Determine the [x, y] coordinate at the center of the cell enclosing the given text.  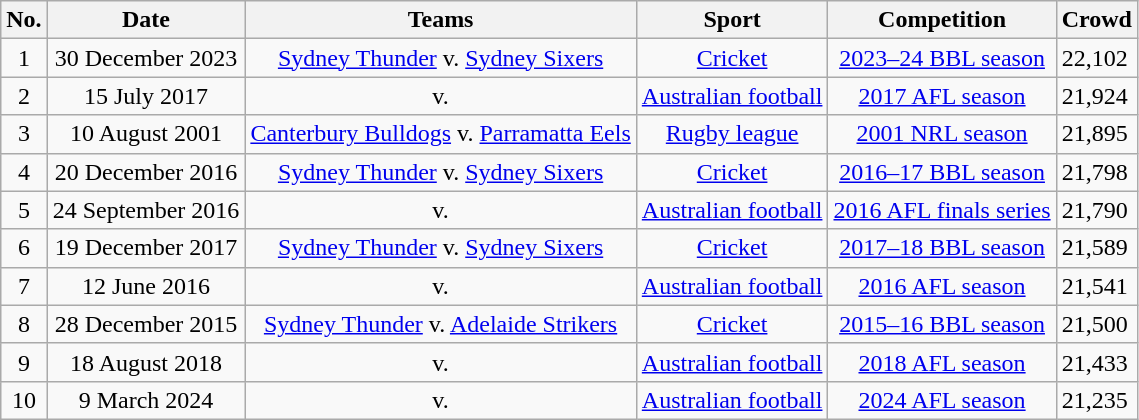
20 December 2016 [146, 172]
21,895 [1096, 134]
2017–18 BBL season [942, 248]
Canterbury Bulldogs v. Parramatta Eels [440, 134]
5 [24, 210]
Sport [732, 20]
Competition [942, 20]
2016 AFL finals series [942, 210]
21,500 [1096, 324]
4 [24, 172]
9 [24, 362]
10 August 2001 [146, 134]
2001 NRL season [942, 134]
7 [24, 286]
Teams [440, 20]
19 December 2017 [146, 248]
2018 AFL season [942, 362]
10 [24, 400]
21,541 [1096, 286]
21,433 [1096, 362]
2015–16 BBL season [942, 324]
1 [24, 58]
28 December 2015 [146, 324]
8 [24, 324]
6 [24, 248]
3 [24, 134]
Sydney Thunder v. Adelaide Strikers [440, 324]
No. [24, 20]
21,924 [1096, 96]
9 March 2024 [146, 400]
2016 AFL season [942, 286]
30 December 2023 [146, 58]
2024 AFL season [942, 400]
2017 AFL season [942, 96]
22,102 [1096, 58]
21,589 [1096, 248]
2 [24, 96]
21,798 [1096, 172]
Rugby league [732, 134]
12 June 2016 [146, 286]
21,235 [1096, 400]
Date [146, 20]
21,790 [1096, 210]
15 July 2017 [146, 96]
18 August 2018 [146, 362]
2023–24 BBL season [942, 58]
Crowd [1096, 20]
2016–17 BBL season [942, 172]
24 September 2016 [146, 210]
